Scan for the cell matching the given text and deliver its (X, Y) coordinate at center. 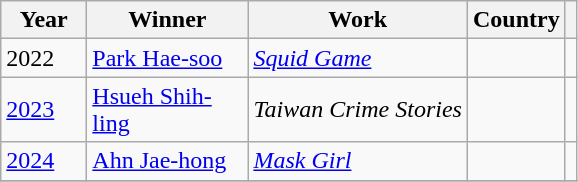
2024 (44, 161)
Mask Girl (358, 161)
2023 (44, 110)
Squid Game (358, 58)
2022 (44, 58)
Hsueh Shih-ling (168, 110)
Work (358, 20)
Ahn Jae-hong (168, 161)
Country (516, 20)
Taiwan Crime Stories (358, 110)
Park Hae-soo (168, 58)
Winner (168, 20)
Year (44, 20)
